Extract the [x, y] coordinate from the center of the cell holding the provided text.  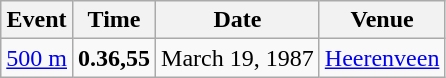
Heerenveen [382, 58]
March 19, 1987 [238, 58]
Date [238, 20]
0.36,55 [114, 58]
Time [114, 20]
Venue [382, 20]
500 m [37, 58]
Event [37, 20]
